From the cell containing the given text, extract its center point as [x, y] coordinate. 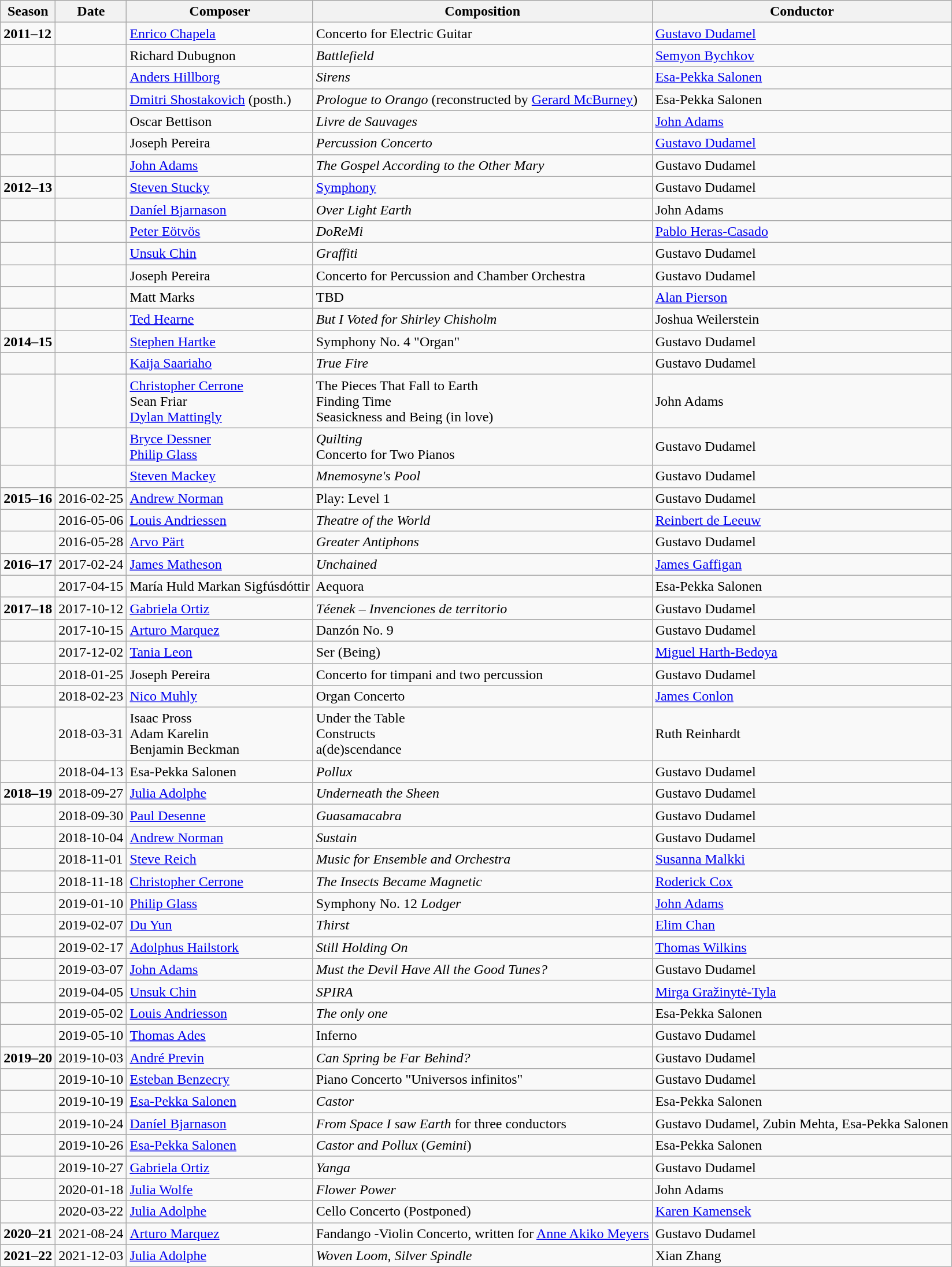
SPIRA [482, 991]
Ruth Reinhardt [802, 734]
André Previn [220, 1057]
Reinbert de Leeuw [802, 520]
Roderick Cox [802, 881]
Matt Marks [220, 298]
Kaija Saariaho [220, 364]
Esteban Benzecry [220, 1080]
2019-10-19 [91, 1102]
Piano Concerto "Universos infinitos" [482, 1080]
Louis Andriessen [220, 520]
2020-03-22 [91, 1212]
Bryce DessnerPhilip Glass [220, 446]
Can Spring be Far Behind? [482, 1057]
2018-09-30 [91, 816]
Prologue to Orango (reconstructed by Gerard McBurney) [482, 99]
From Space I saw Earth for three conductors [482, 1124]
Must the Devil Have All the Good Tunes? [482, 969]
Gustavo Dudamel, Zubin Mehta, Esa-Pekka Salonen [802, 1124]
Inferno [482, 1035]
2017-10-15 [91, 630]
Christopher CerroneSean FriarDylan Mattingly [220, 401]
Danzón No. 9 [482, 630]
2018-10-04 [91, 838]
Under the TableConstructsa(de)scendance [482, 734]
Aequora [482, 586]
Dmitri Shostakovich (posth.) [220, 99]
Still Holding On [482, 947]
Pablo Heras-Casado [802, 231]
2019-10-03 [91, 1057]
2014–15 [28, 342]
Semyon Bychkov [802, 55]
Flower Power [482, 1190]
The only one [482, 1013]
Susanna Malkki [802, 860]
2018-09-27 [91, 794]
Pollux [482, 772]
Over Light Earth [482, 209]
Oscar Bettison [220, 121]
TBD [482, 298]
Composer [220, 12]
Play: Level 1 [482, 498]
2017-10-12 [91, 608]
Season [28, 12]
2018-11-01 [91, 860]
Ser (Being) [482, 652]
2011–12 [28, 34]
2021-12-03 [91, 1255]
James Gaffigan [802, 564]
Castor [482, 1102]
2019-05-02 [91, 1013]
Adolphus Hailstork [220, 947]
2019-10-24 [91, 1124]
Arvo Pärt [220, 542]
Theatre of the World [482, 520]
Steve Reich [220, 860]
Symphony No. 12 Lodger [482, 903]
Mirga Gražinytė-Tyla [802, 991]
2019-01-10 [91, 903]
Christopher Cerrone [220, 881]
DoReMi [482, 231]
Composition [482, 12]
Du Yun [220, 925]
Richard Dubugnon [220, 55]
2018-02-23 [91, 697]
Graffiti [482, 253]
2015–16 [28, 498]
2018–19 [28, 794]
2020–21 [28, 1233]
2016-05-28 [91, 542]
Peter Eötvös [220, 231]
Isaac ProssAdam KarelinBenjamin Beckman [220, 734]
Xian Zhang [802, 1255]
2021-08-24 [91, 1233]
Téenek – Invenciones de territorio [482, 608]
Thomas Ades [220, 1035]
2017-04-15 [91, 586]
Concerto for Percussion and Chamber Orchestra [482, 276]
Sustain [482, 838]
2017-12-02 [91, 652]
Castor and Pollux (Gemini) [482, 1146]
2020-01-18 [91, 1190]
2019-03-07 [91, 969]
Fandango -Violin Concerto, written for Anne Akiko Meyers [482, 1233]
2019-02-17 [91, 947]
Date [91, 12]
Steven Mackey [220, 476]
Philip Glass [220, 903]
2016–17 [28, 564]
Woven Loom, Silver Spindle [482, 1255]
2019-10-27 [91, 1168]
The Pieces That Fall to EarthFinding TimeSeasickness and Being (in love) [482, 401]
2017-02-24 [91, 564]
Tania Leon [220, 652]
Nico Muhly [220, 697]
María Huld Markan Sigfúsdóttir [220, 586]
The Insects Became Magnetic [482, 881]
Karen Kamensek [802, 1212]
But I Voted for Shirley Chisholm [482, 320]
Organ Concerto [482, 697]
2021–22 [28, 1255]
James Conlon [802, 697]
Conductor [802, 12]
2016-02-25 [91, 498]
2016-05-06 [91, 520]
Symphony No. 4 "Organ" [482, 342]
Thomas Wilkins [802, 947]
Concerto for Electric Guitar [482, 34]
2012–13 [28, 187]
Sirens [482, 77]
Music for Ensemble and Orchestra [482, 860]
2018-03-31 [91, 734]
Yanga [482, 1168]
Battlefield [482, 55]
2017–18 [28, 608]
Paul Desenne [220, 816]
2019–20 [28, 1057]
2019-10-10 [91, 1080]
Anders Hillborg [220, 77]
Unchained [482, 564]
2019-05-10 [91, 1035]
2019-04-05 [91, 991]
Cello Concerto (Postponed) [482, 1212]
James Matheson [220, 564]
Steven Stucky [220, 187]
Symphony [482, 187]
2019-10-26 [91, 1146]
True Fire [482, 364]
The Gospel According to the Other Mary [482, 165]
Elim Chan [802, 925]
Thirst [482, 925]
Mnemosyne's Pool [482, 476]
Concerto for timpani and two percussion [482, 675]
Alan Pierson [802, 298]
2018-04-13 [91, 772]
Stephen Hartke [220, 342]
Enrico Chapela [220, 34]
Guasamacabra [482, 816]
Underneath the Sheen [482, 794]
2018-11-18 [91, 881]
Livre de Sauvages [482, 121]
Percussion Concerto [482, 143]
Louis Andriesson [220, 1013]
QuiltingConcerto for Two Pianos [482, 446]
Miguel Harth-Bedoya [802, 652]
Joshua Weilerstein [802, 320]
2018-01-25 [91, 675]
Julia Wolfe [220, 1190]
Ted Hearne [220, 320]
2019-02-07 [91, 925]
Greater Antiphons [482, 542]
